Extract the [X, Y] coordinate from the center of the cell holding the provided text.  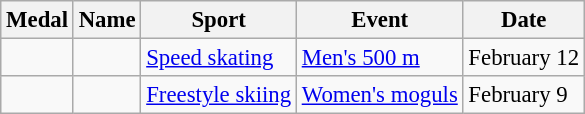
Date [524, 20]
Men's 500 m [380, 58]
Sport [219, 20]
Women's moguls [380, 95]
Speed skating [219, 58]
February 12 [524, 58]
Medal [38, 20]
Freestyle skiing [219, 95]
Event [380, 20]
February 9 [524, 95]
Name [107, 20]
